From the cell containing the given text, extract its center point as [x, y] coordinate. 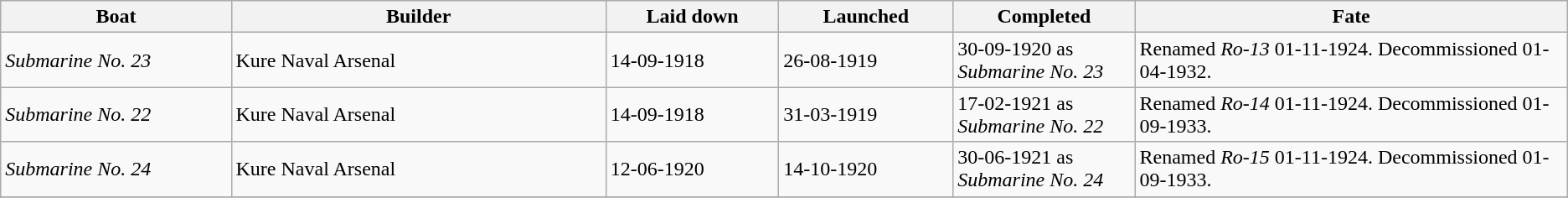
12-06-1920 [692, 169]
Laid down [692, 17]
30-09-1920 as Submarine No. 23 [1044, 60]
Renamed Ro-15 01-11-1924. Decommissioned 01-09-1933. [1351, 169]
Submarine No. 23 [116, 60]
Renamed Ro-13 01-11-1924. Decommissioned 01-04-1932. [1351, 60]
Submarine No. 22 [116, 114]
Submarine No. 24 [116, 169]
Launched [866, 17]
Renamed Ro-14 01-11-1924. Decommissioned 01-09-1933. [1351, 114]
Builder [419, 17]
31-03-1919 [866, 114]
Fate [1351, 17]
14-10-1920 [866, 169]
26-08-1919 [866, 60]
30-06-1921 as Submarine No. 24 [1044, 169]
17-02-1921 as Submarine No. 22 [1044, 114]
Completed [1044, 17]
Boat [116, 17]
